Determine the (X, Y) coordinate at the center of the cell enclosing the given text.  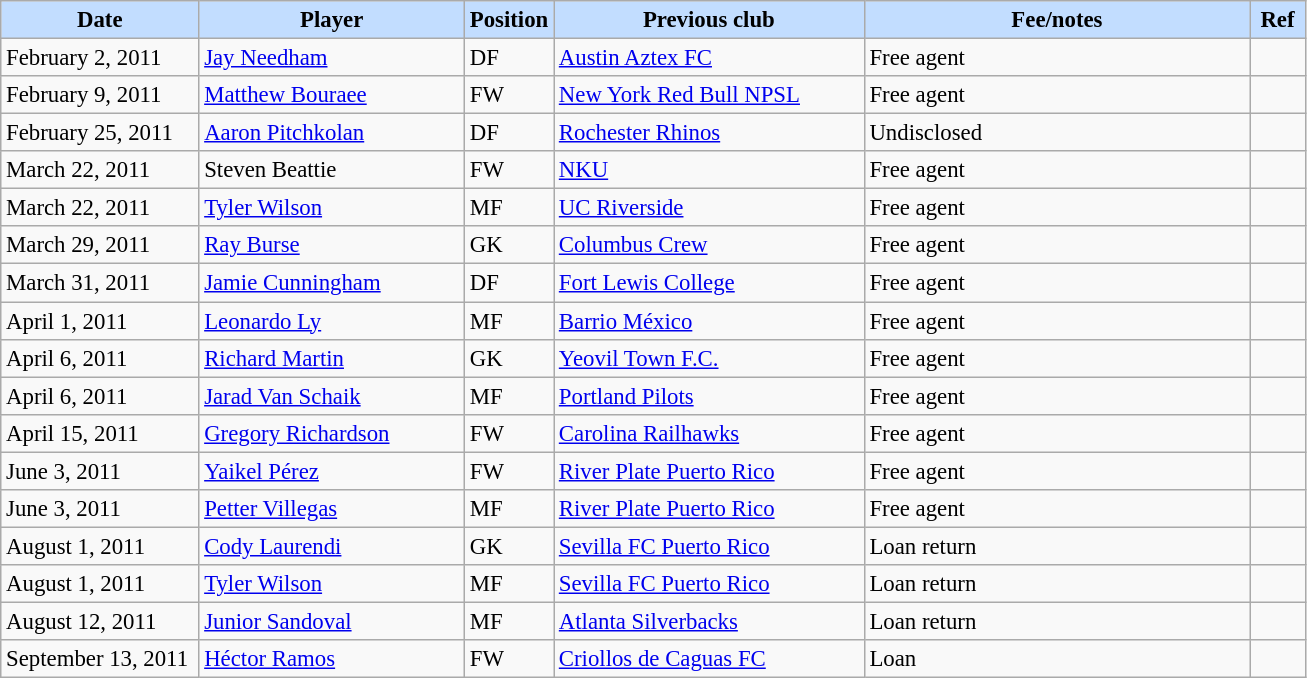
Yeovil Town F.C. (710, 358)
August 12, 2011 (100, 621)
UC Riverside (710, 208)
February 2, 2011 (100, 58)
February 25, 2011 (100, 133)
Cody Laurendi (332, 546)
Criollos de Caguas FC (710, 659)
Junior Sandoval (332, 621)
Rochester Rhinos (710, 133)
Position (508, 20)
Portland Pilots (710, 396)
Richard Martin (332, 358)
New York Red Bull NPSL (710, 95)
Matthew Bouraee (332, 95)
Player (332, 20)
Loan (1057, 659)
Carolina Railhawks (710, 433)
April 1, 2011 (100, 321)
September 13, 2011 (100, 659)
Previous club (710, 20)
Columbus Crew (710, 245)
Fee/notes (1057, 20)
Jarad Van Schaik (332, 396)
Gregory Richardson (332, 433)
Austin Aztex FC (710, 58)
Yaikel Pérez (332, 471)
Steven Beattie (332, 170)
February 9, 2011 (100, 95)
Ref (1278, 20)
March 31, 2011 (100, 283)
Date (100, 20)
Undisclosed (1057, 133)
Atlanta Silverbacks (710, 621)
March 29, 2011 (100, 245)
Jamie Cunningham (332, 283)
Leonardo Ly (332, 321)
April 15, 2011 (100, 433)
Aaron Pitchkolan (332, 133)
Fort Lewis College (710, 283)
NKU (710, 170)
Barrio México (710, 321)
Ray Burse (332, 245)
Jay Needham (332, 58)
Petter Villegas (332, 509)
Héctor Ramos (332, 659)
